Scan for the cell matching the given text and deliver its (x, y) coordinate at center. 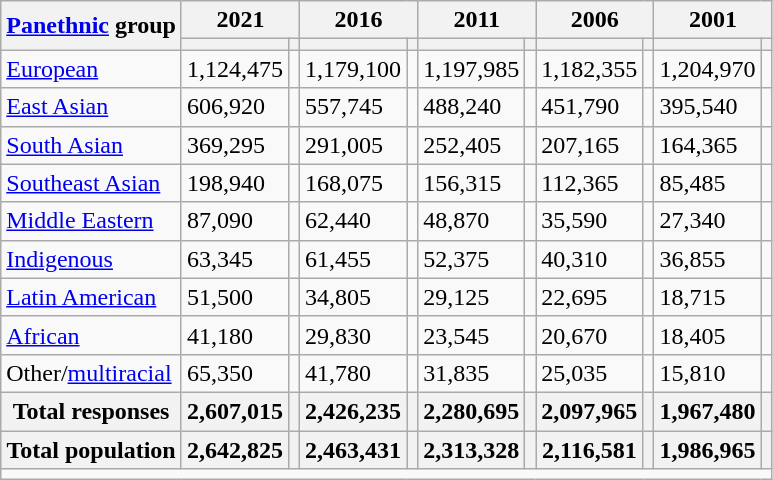
Other/multiracial (92, 373)
35,590 (590, 221)
369,295 (234, 145)
1,967,480 (708, 411)
2,642,825 (234, 449)
61,455 (354, 259)
41,780 (354, 373)
2021 (240, 20)
31,835 (472, 373)
2,607,015 (234, 411)
606,920 (234, 107)
1,986,965 (708, 449)
164,365 (708, 145)
27,340 (708, 221)
2016 (359, 20)
40,310 (590, 259)
557,745 (354, 107)
2006 (595, 20)
198,940 (234, 183)
22,695 (590, 297)
2,280,695 (472, 411)
65,350 (234, 373)
395,540 (708, 107)
29,125 (472, 297)
2,426,235 (354, 411)
85,485 (708, 183)
Total responses (92, 411)
488,240 (472, 107)
African (92, 335)
1,182,355 (590, 69)
1,197,985 (472, 69)
Southeast Asian (92, 183)
East Asian (92, 107)
168,075 (354, 183)
15,810 (708, 373)
18,405 (708, 335)
1,179,100 (354, 69)
2,116,581 (590, 449)
Latin American (92, 297)
207,165 (590, 145)
20,670 (590, 335)
62,440 (354, 221)
Middle Eastern (92, 221)
156,315 (472, 183)
48,870 (472, 221)
2,097,965 (590, 411)
23,545 (472, 335)
18,715 (708, 297)
2001 (713, 20)
1,204,970 (708, 69)
South Asian (92, 145)
Indigenous (92, 259)
291,005 (354, 145)
112,365 (590, 183)
252,405 (472, 145)
2011 (477, 20)
25,035 (590, 373)
29,830 (354, 335)
34,805 (354, 297)
52,375 (472, 259)
36,855 (708, 259)
451,790 (590, 107)
87,090 (234, 221)
2,313,328 (472, 449)
European (92, 69)
Total population (92, 449)
2,463,431 (354, 449)
63,345 (234, 259)
51,500 (234, 297)
41,180 (234, 335)
1,124,475 (234, 69)
Panethnic group (92, 26)
